Extract the [x, y] coordinate from the center of the cell holding the provided text.  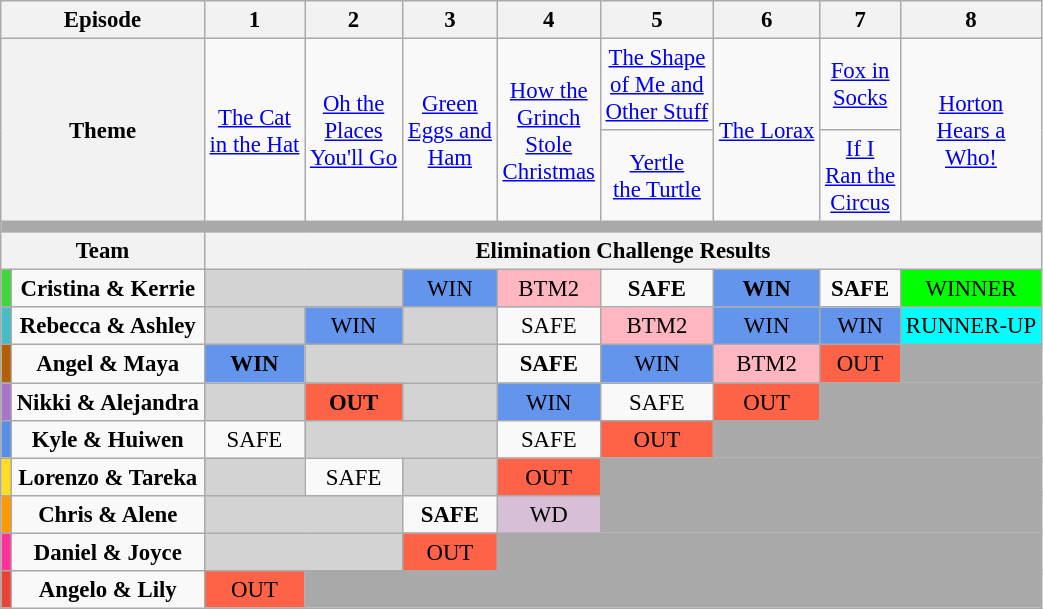
Yertlethe Turtle [656, 176]
Theme [102, 130]
Fox inSocks [860, 85]
Cristina & Kerrie [108, 289]
GreenEggs andHam [450, 130]
Kyle & Huiwen [108, 439]
WD [548, 514]
6 [767, 20]
3 [450, 20]
2 [354, 20]
Elimination Challenge Results [622, 251]
Nikki & Alejandra [108, 402]
If IRan theCircus [860, 176]
RUNNER-UP [972, 327]
Daniel & Joyce [108, 552]
Oh thePlacesYou'll Go [354, 130]
WINNER [972, 289]
The Lorax [767, 130]
Rebecca & Ashley [108, 327]
5 [656, 20]
Angel & Maya [108, 364]
The Catin the Hat [254, 130]
Angelo & Lily [108, 590]
7 [860, 20]
Team [102, 251]
Lorenzo & Tareka [108, 477]
Chris & Alene [108, 514]
How theGrinchStoleChristmas [548, 130]
1 [254, 20]
Episode [102, 20]
8 [972, 20]
4 [548, 20]
HortonHears aWho! [972, 130]
The Shapeof Me andOther Stuff [656, 85]
